Identify which cell holds the provided text, then report its [X, Y] central coordinate. 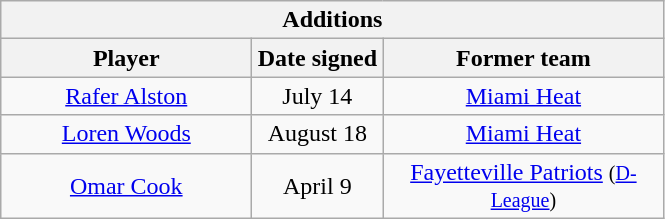
Rafer Alston [126, 96]
Fayetteville Patriots (D-League) [524, 186]
Omar Cook [126, 186]
Former team [524, 58]
Date signed [318, 58]
April 9 [318, 186]
Loren Woods [126, 134]
Additions [332, 20]
August 18 [318, 134]
Player [126, 58]
July 14 [318, 96]
